Return (X, Y) of the center of cell containing provided text 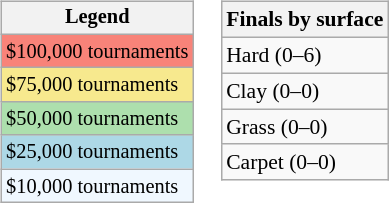
Grass (0–0) (304, 127)
Finals by surface (304, 20)
$75,000 tournaments (97, 85)
$100,000 tournaments (97, 51)
Carpet (0–0) (304, 162)
Hard (0–6) (304, 55)
Clay (0–0) (304, 91)
$10,000 tournaments (97, 186)
Legend (97, 18)
$50,000 tournaments (97, 119)
$25,000 tournaments (97, 152)
